Return [x, y] of the center of cell containing provided text 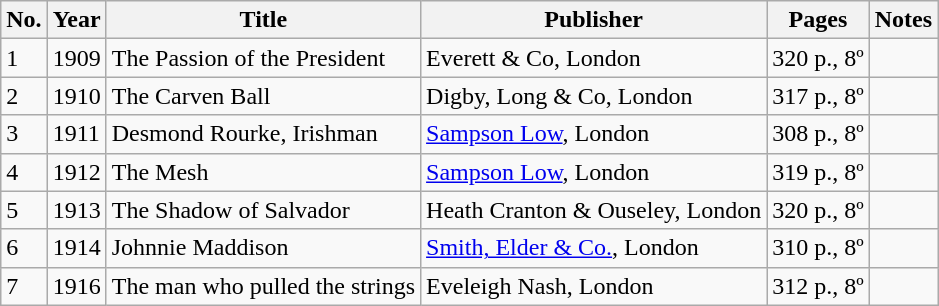
3 [24, 134]
1910 [76, 96]
Heath Cranton & Ouseley, London [594, 210]
312 p., 8º [818, 286]
Digby, Long & Co, London [594, 96]
1909 [76, 58]
317 p., 8º [818, 96]
1911 [76, 134]
No. [24, 20]
1914 [76, 248]
6 [24, 248]
Pages [818, 20]
319 p., 8º [818, 172]
310 p., 8º [818, 248]
Title [263, 20]
The Shadow of Salvador [263, 210]
1913 [76, 210]
1 [24, 58]
2 [24, 96]
The Carven Ball [263, 96]
1916 [76, 286]
Notes [903, 20]
Desmond Rourke, Irishman [263, 134]
The Mesh [263, 172]
The man who pulled the strings [263, 286]
1912 [76, 172]
308 p., 8º [818, 134]
Publisher [594, 20]
5 [24, 210]
7 [24, 286]
The Passion of the President [263, 58]
Year [76, 20]
Everett & Co, London [594, 58]
Johnnie Maddison [263, 248]
4 [24, 172]
Eveleigh Nash, London [594, 286]
Smith, Elder & Co., London [594, 248]
